Locate the cell with the specified text and output its [x, y] center coordinate. 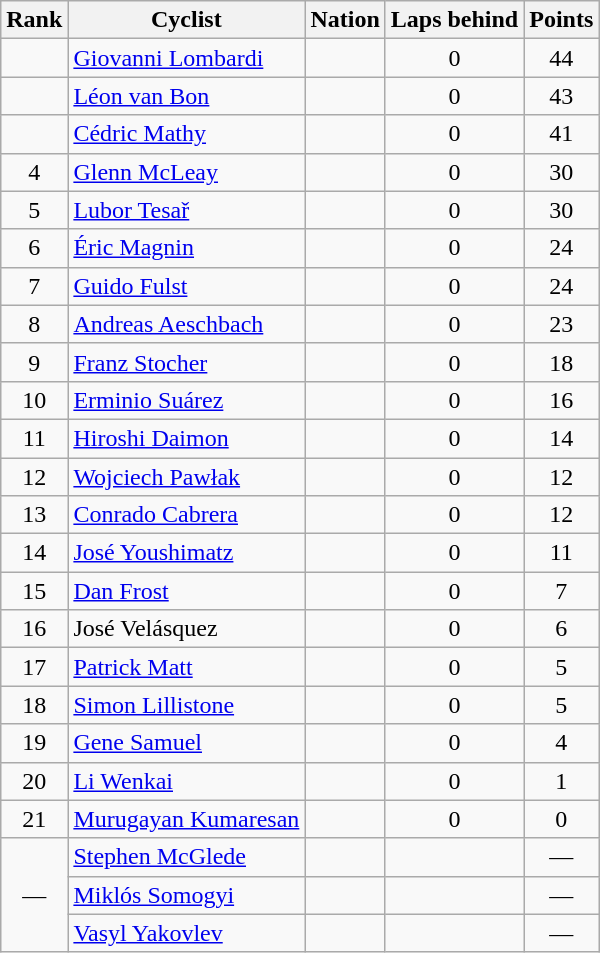
Erminio Suárez [186, 400]
1 [562, 781]
10 [34, 400]
23 [562, 324]
Patrick Matt [186, 667]
Stephen McGlede [186, 857]
Laps behind [454, 20]
Andreas Aeschbach [186, 324]
41 [562, 134]
Dan Frost [186, 591]
Éric Magnin [186, 248]
Léon van Bon [186, 96]
Vasyl Yakovlev [186, 933]
José Velásquez [186, 629]
Miklós Somogyi [186, 895]
9 [34, 362]
Simon Lillistone [186, 705]
Gene Samuel [186, 743]
Li Wenkai [186, 781]
Glenn McLeay [186, 172]
Hiroshi Daimon [186, 438]
Giovanni Lombardi [186, 58]
15 [34, 591]
Wojciech Pawłak [186, 477]
17 [34, 667]
Cyclist [186, 20]
43 [562, 96]
8 [34, 324]
Conrado Cabrera [186, 515]
20 [34, 781]
Lubor Tesař [186, 210]
13 [34, 515]
José Youshimatz [186, 553]
21 [34, 819]
Franz Stocher [186, 362]
Points [562, 20]
Murugayan Kumaresan [186, 819]
Nation [345, 20]
Cédric Mathy [186, 134]
Rank [34, 20]
Guido Fulst [186, 286]
44 [562, 58]
19 [34, 743]
